Search for the cell housing the specified text and yield its [X, Y] center coordinate. 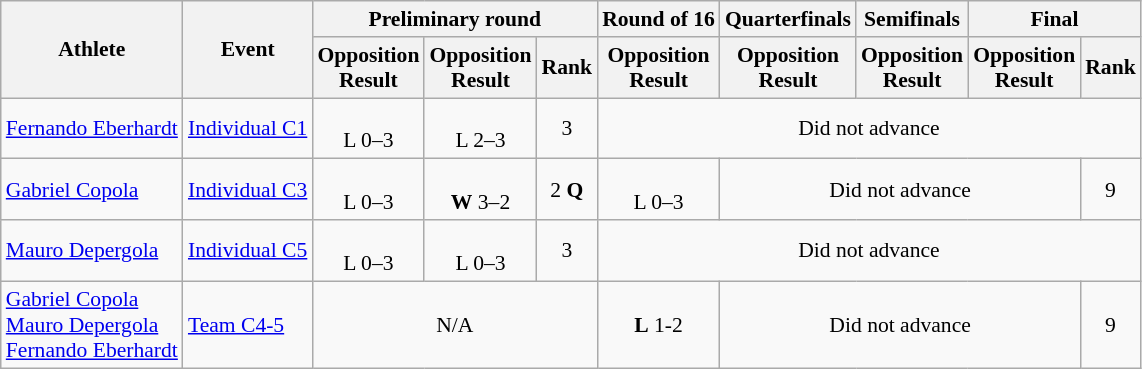
Team C4-5 [248, 324]
Individual C5 [248, 250]
N/A [454, 324]
Fernando Eberhardt [92, 128]
Gabriel CopolaMauro DepergolaFernando Eberhardt [92, 324]
2 Q [568, 190]
Quarterfinals [788, 19]
Gabriel Copola [92, 190]
Athlete [92, 50]
Final [1054, 19]
W 3–2 [480, 190]
Event [248, 50]
L 2–3 [480, 128]
Round of 16 [658, 19]
Preliminary round [454, 19]
Semifinals [912, 19]
Mauro Depergola [92, 250]
Individual C3 [248, 190]
Individual C1 [248, 128]
L 1-2 [658, 324]
